Capture the cell that displays the provided text and extract its [x, y] central coordinate. 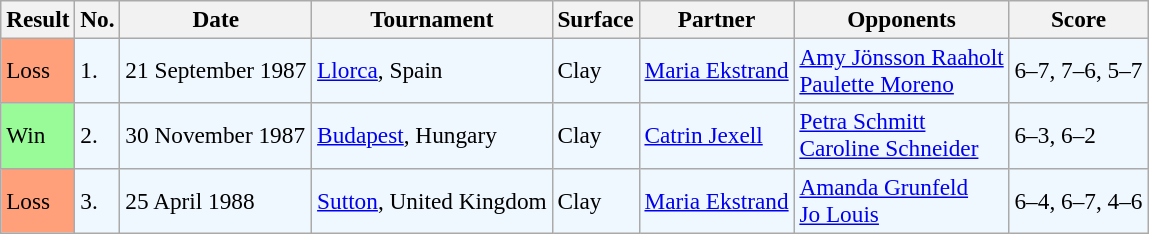
Sutton, United Kingdom [432, 200]
Budapest, Hungary [432, 136]
Amanda Grunfeld Jo Louis [902, 200]
Opponents [902, 19]
Amy Jönsson Raaholt Paulette Moreno [902, 70]
Llorca, Spain [432, 70]
Win [38, 136]
6–7, 7–6, 5–7 [1078, 70]
Surface [596, 19]
Tournament [432, 19]
Partner [716, 19]
Date [216, 19]
Score [1078, 19]
25 April 1988 [216, 200]
3. [98, 200]
Result [38, 19]
1. [98, 70]
Catrin Jexell [716, 136]
6–3, 6–2 [1078, 136]
2. [98, 136]
30 November 1987 [216, 136]
21 September 1987 [216, 70]
No. [98, 19]
Petra Schmitt Caroline Schneider [902, 136]
6–4, 6–7, 4–6 [1078, 200]
